From the cell containing the given text, extract its center point as (X, Y) coordinate. 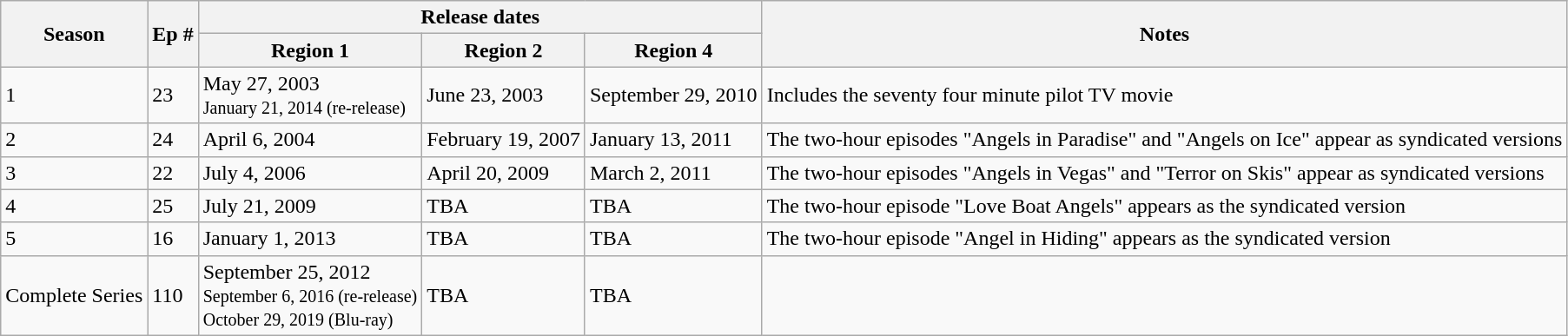
The two-hour episodes "Angels in Vegas" and "Terror on Skis" appear as syndicated versions (1164, 173)
June 23, 2003 (504, 96)
Ep # (173, 34)
Notes (1164, 34)
April 20, 2009 (504, 173)
September 25, 2012September 6, 2016 (re-release)October 29, 2019 (Blu-ray) (310, 295)
The two-hour episodes "Angels in Paradise" and "Angels on Ice" appear as syndicated versions (1164, 140)
23 (173, 96)
January 1, 2013 (310, 239)
July 4, 2006 (310, 173)
5 (75, 239)
4 (75, 206)
The two-hour episode "Love Boat Angels" appears as the syndicated version (1164, 206)
April 6, 2004 (310, 140)
September 29, 2010 (673, 96)
Region 1 (310, 50)
110 (173, 295)
Season (75, 34)
25 (173, 206)
Release dates (480, 17)
1 (75, 96)
The two-hour episode "Angel in Hiding" appears as the syndicated version (1164, 239)
24 (173, 140)
Region 2 (504, 50)
Region 4 (673, 50)
March 2, 2011 (673, 173)
February 19, 2007 (504, 140)
July 21, 2009 (310, 206)
Includes the seventy four minute pilot TV movie (1164, 96)
22 (173, 173)
May 27, 2003January 21, 2014 (re-release) (310, 96)
3 (75, 173)
January 13, 2011 (673, 140)
Complete Series (75, 295)
16 (173, 239)
2 (75, 140)
